Pinpoint the cell where the given text exists, returning its (X, Y) midpoint coordinate. 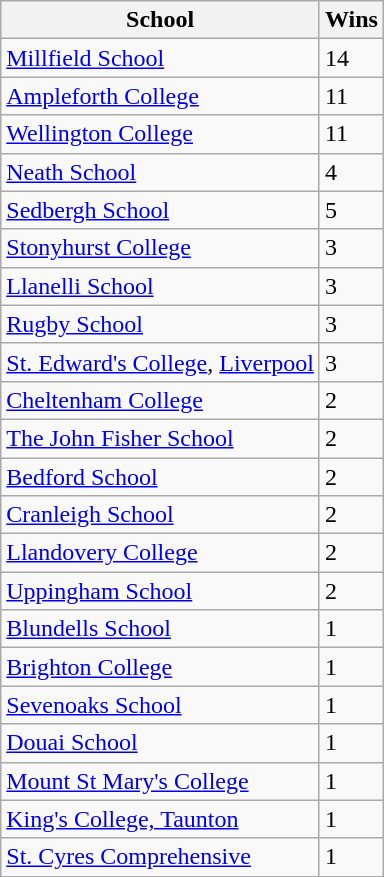
Rugby School (160, 324)
Douai School (160, 743)
The John Fisher School (160, 438)
St. Edward's College, Liverpool (160, 362)
5 (351, 210)
St. Cyres Comprehensive (160, 857)
Wellington College (160, 134)
14 (351, 58)
Mount St Mary's College (160, 781)
Llanelli School (160, 286)
Uppingham School (160, 591)
Blundells School (160, 629)
Ampleforth College (160, 96)
Llandovery College (160, 553)
Neath School (160, 172)
Wins (351, 20)
Stonyhurst College (160, 248)
King's College, Taunton (160, 819)
Cheltenham College (160, 400)
Sedbergh School (160, 210)
Millfield School (160, 58)
Brighton College (160, 667)
Sevenoaks School (160, 705)
Bedford School (160, 477)
4 (351, 172)
Cranleigh School (160, 515)
School (160, 20)
